Scan for the cell matching the given text and deliver its [x, y] coordinate at center. 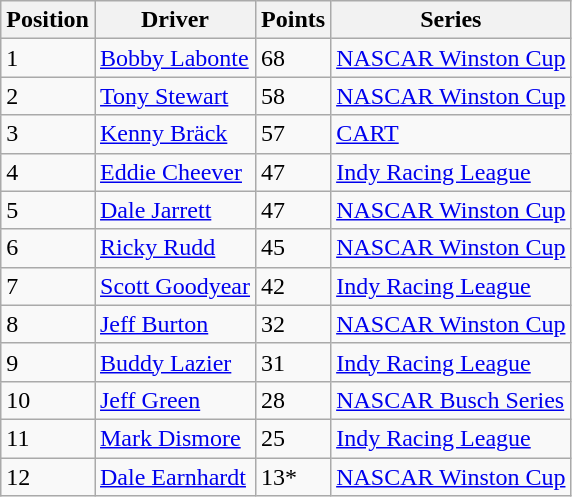
57 [294, 134]
Ricky Rudd [174, 248]
6 [48, 248]
31 [294, 362]
Points [294, 20]
2 [48, 96]
58 [294, 96]
Scott Goodyear [174, 286]
12 [48, 477]
Position [48, 20]
Tony Stewart [174, 96]
Driver [174, 20]
4 [48, 172]
5 [48, 210]
Dale Earnhardt [174, 477]
8 [48, 324]
32 [294, 324]
CART [451, 134]
Jeff Green [174, 400]
68 [294, 58]
Buddy Lazier [174, 362]
Bobby Labonte [174, 58]
Eddie Cheever [174, 172]
1 [48, 58]
7 [48, 286]
11 [48, 438]
Mark Dismore [174, 438]
13* [294, 477]
Jeff Burton [174, 324]
Series [451, 20]
25 [294, 438]
28 [294, 400]
9 [48, 362]
45 [294, 248]
Dale Jarrett [174, 210]
3 [48, 134]
10 [48, 400]
Kenny Bräck [174, 134]
42 [294, 286]
NASCAR Busch Series [451, 400]
